Detect which cell encompasses the target text, then output its (X, Y) center coordinate. 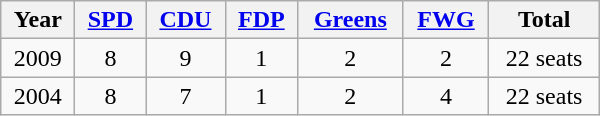
Greens (350, 20)
FDP (262, 20)
FWG (446, 20)
2004 (38, 96)
4 (446, 96)
Total (544, 20)
SPD (110, 20)
Year (38, 20)
9 (186, 58)
2009 (38, 58)
CDU (186, 20)
7 (186, 96)
